Capture the cell that displays the provided text and extract its (x, y) central coordinate. 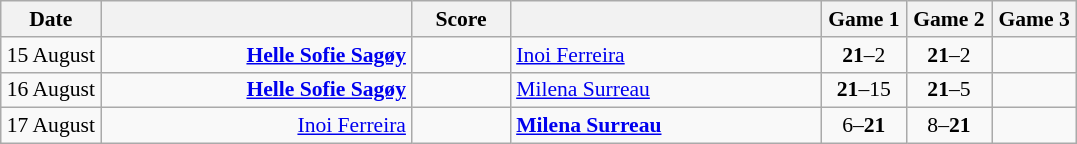
Date (51, 19)
21–5 (948, 90)
15 August (51, 55)
21–15 (864, 90)
16 August (51, 90)
17 August (51, 126)
Game 1 (864, 19)
Game 2 (948, 19)
Game 3 (1034, 19)
Score (461, 19)
8–21 (948, 126)
6–21 (864, 126)
